Output the [X, Y] coordinate of the center of the cell containing the given text.  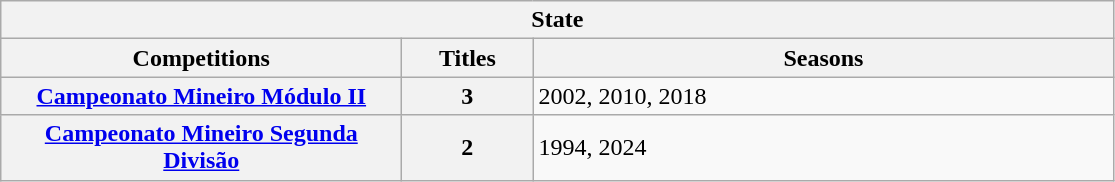
Seasons [824, 58]
Campeonato Mineiro Módulo II [202, 96]
State [558, 20]
1994, 2024 [824, 148]
2 [468, 148]
Titles [468, 58]
Competitions [202, 58]
2002, 2010, 2018 [824, 96]
3 [468, 96]
Campeonato Mineiro Segunda Divisão [202, 148]
